For the text-containing cell, return its midpoint in (x, y) coordinate format. 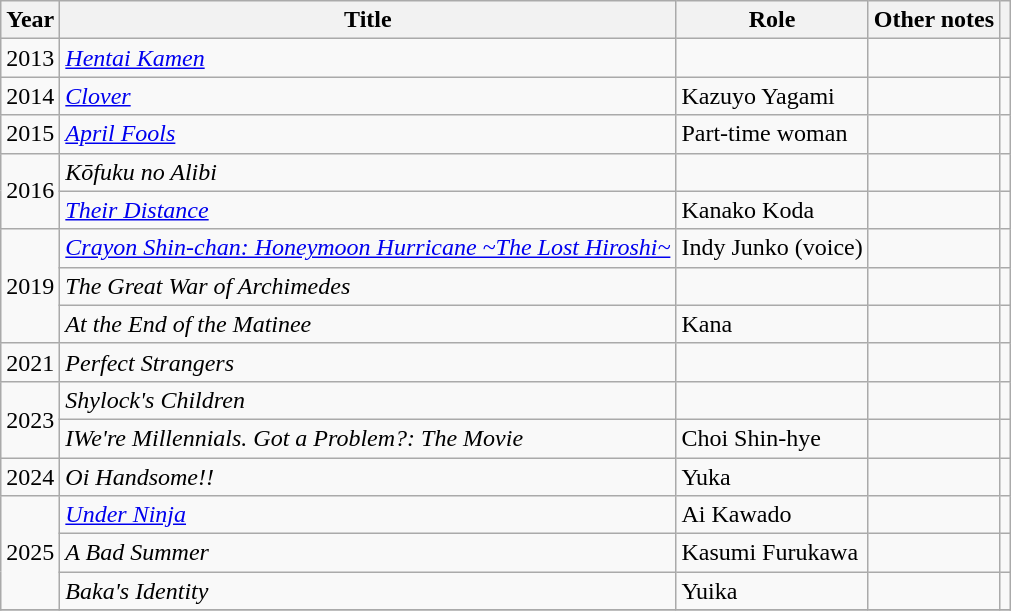
Perfect Strangers (368, 362)
The Great War of Archimedes (368, 286)
Yuka (772, 477)
2019 (30, 286)
Their Distance (368, 210)
At the End of the Matinee (368, 324)
2014 (30, 96)
2015 (30, 134)
Kanako Koda (772, 210)
Kana (772, 324)
2016 (30, 191)
Yuika (772, 591)
Indy Junko (voice) (772, 248)
A Bad Summer (368, 553)
Under Ninja (368, 515)
2021 (30, 362)
2023 (30, 419)
Role (772, 20)
Baka's Identity (368, 591)
Title (368, 20)
Part-time woman (772, 134)
Other notes (934, 20)
Year (30, 20)
Kōfuku no Alibi (368, 172)
Ai Kawado (772, 515)
2013 (30, 58)
Oi Handsome!! (368, 477)
Kazuyo Yagami (772, 96)
Choi Shin-hye (772, 438)
Clover (368, 96)
IWe're Millennials. Got a Problem?: The Movie (368, 438)
Hentai Kamen (368, 58)
2025 (30, 553)
April Fools (368, 134)
2024 (30, 477)
Shylock's Children (368, 400)
Kasumi Furukawa (772, 553)
Crayon Shin-chan: Honeymoon Hurricane ~The Lost Hiroshi~ (368, 248)
